Extract the [x, y] coordinate from the center of the cell holding the provided text.  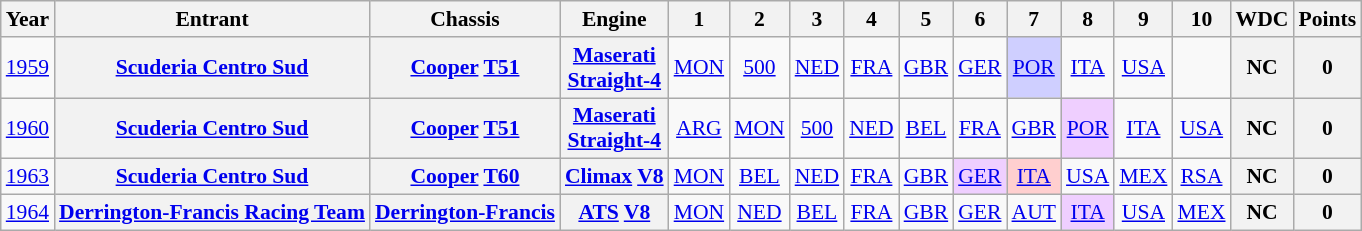
2 [760, 19]
7 [1034, 19]
ATS V8 [614, 213]
6 [980, 19]
Engine [614, 19]
9 [1143, 19]
Cooper T60 [465, 177]
Year [28, 19]
RSA [1201, 177]
5 [926, 19]
Derrington-Francis Racing Team [212, 213]
AUT [1034, 213]
10 [1201, 19]
Chassis [465, 19]
Climax V8 [614, 177]
Points [1327, 19]
Entrant [212, 19]
4 [871, 19]
1959 [28, 68]
8 [1088, 19]
1 [700, 19]
1963 [28, 177]
1964 [28, 213]
ARG [700, 128]
1960 [28, 128]
WDC [1262, 19]
Derrington-Francis [465, 213]
3 [817, 19]
